Pinpoint the cell where the given text exists, returning its [X, Y] midpoint coordinate. 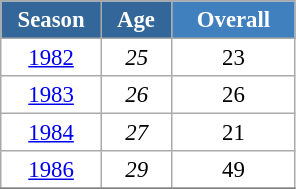
49 [234, 170]
25 [136, 58]
1983 [52, 95]
29 [136, 170]
Season [52, 20]
21 [234, 133]
27 [136, 133]
23 [234, 58]
1982 [52, 58]
Overall [234, 20]
1984 [52, 133]
Age [136, 20]
1986 [52, 170]
